Find where the given text appears and provide that cell's center as [X, Y] coordinate. 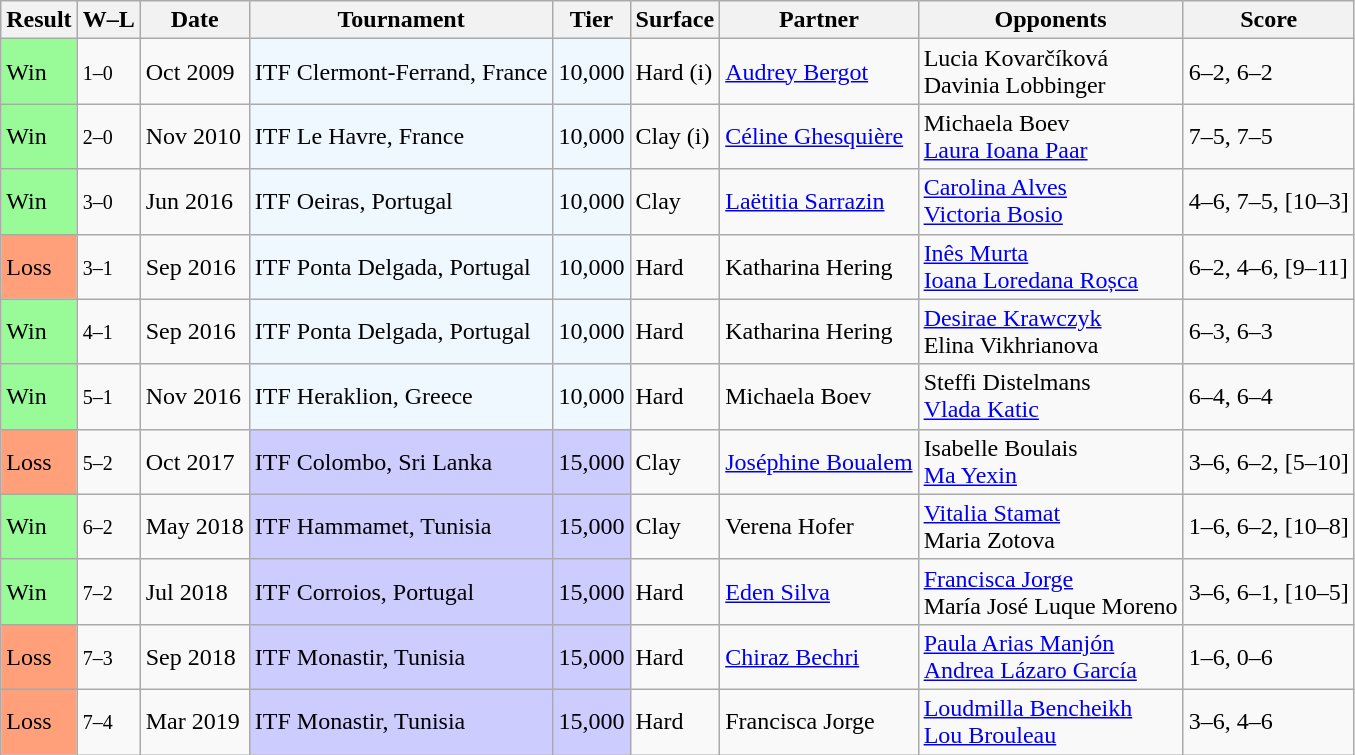
Lucia Kovarčíková Davinia Lobbinger [1050, 72]
3–6, 4–6 [1268, 722]
Paula Arias Manjón Andrea Lázaro García [1050, 656]
7–5, 7–5 [1268, 136]
3–6, 6–1, [10–5] [1268, 592]
Tier [592, 20]
Surface [675, 20]
3–1 [108, 266]
7–2 [108, 592]
1–6, 0–6 [1268, 656]
Francisca Jorge María José Luque Moreno [1050, 592]
Oct 2009 [194, 72]
Steffi Distelmans Vlada Katic [1050, 396]
7–3 [108, 656]
Clay (i) [675, 136]
2–0 [108, 136]
Opponents [1050, 20]
Jun 2016 [194, 202]
Oct 2017 [194, 462]
Mar 2019 [194, 722]
Chiraz Bechri [819, 656]
Audrey Bergot [819, 72]
May 2018 [194, 526]
6–4, 6–4 [1268, 396]
Nov 2016 [194, 396]
Carolina Alves Victoria Bosio [1050, 202]
ITF Le Havre, France [401, 136]
Nov 2010 [194, 136]
Francisca Jorge [819, 722]
6–2, 4–6, [9–11] [1268, 266]
7–4 [108, 722]
Michaela Boev [819, 396]
Score [1268, 20]
Hard (i) [675, 72]
4–1 [108, 332]
Isabelle Boulais Ma Yexin [1050, 462]
Verena Hofer [819, 526]
Céline Ghesquière [819, 136]
ITF Clermont-Ferrand, France [401, 72]
Sep 2018 [194, 656]
Inês Murta Ioana Loredana Roșca [1050, 266]
ITF Heraklion, Greece [401, 396]
3–0 [108, 202]
Michaela Boev Laura Ioana Paar [1050, 136]
Result [39, 20]
ITF Oeiras, Portugal [401, 202]
6–3, 6–3 [1268, 332]
Eden Silva [819, 592]
ITF Colombo, Sri Lanka [401, 462]
6–2, 6–2 [1268, 72]
Tournament [401, 20]
4–6, 7–5, [10–3] [1268, 202]
Date [194, 20]
ITF Corroios, Portugal [401, 592]
5–2 [108, 462]
Jul 2018 [194, 592]
Loudmilla Bencheikh Lou Brouleau [1050, 722]
6–2 [108, 526]
1–6, 6–2, [10–8] [1268, 526]
W–L [108, 20]
ITF Hammamet, Tunisia [401, 526]
Partner [819, 20]
Joséphine Boualem [819, 462]
Laëtitia Sarrazin [819, 202]
1–0 [108, 72]
3–6, 6–2, [5–10] [1268, 462]
Vitalia Stamat Maria Zotova [1050, 526]
5–1 [108, 396]
Desirae Krawczyk Elina Vikhrianova [1050, 332]
